Capture the cell that displays the provided text and extract its [X, Y] central coordinate. 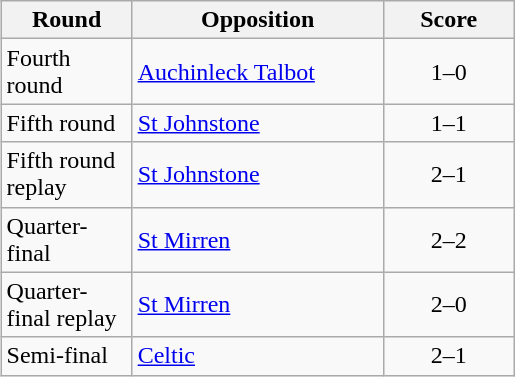
Fifth round replay [66, 174]
Quarter-final replay [66, 304]
2–0 [448, 304]
Fourth round [66, 72]
2–2 [448, 240]
Celtic [258, 356]
Score [448, 20]
Quarter-final [66, 240]
Semi-final [66, 356]
Fifth round [66, 123]
Opposition [258, 20]
1–1 [448, 123]
1–0 [448, 72]
Auchinleck Talbot [258, 72]
Round [66, 20]
